Determine the (x, y) coordinate at the center of the cell enclosing the given text.  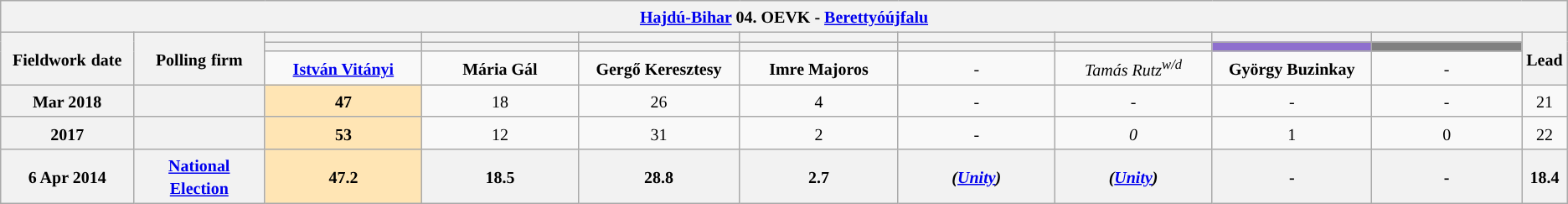
47 (343, 101)
Mar 2018 (67, 101)
22 (1545, 133)
Gergő Keresztesy (658, 68)
18.5 (500, 176)
2.7 (819, 176)
18.4 (1545, 176)
12 (500, 133)
53 (343, 133)
4 (819, 101)
István Vitányi (343, 68)
21 (1545, 101)
2017 (67, 133)
György Buzinkay (1292, 68)
Polling firm (199, 59)
Hajdú-Bihar 04. OEVK - Berettyóújfalu (784, 17)
26 (658, 101)
Imre Majoros (819, 68)
47.2 (343, 176)
1 (1292, 133)
Lead (1545, 59)
Fieldwork date (67, 59)
28.8 (658, 176)
18 (500, 101)
Tamás Rutzw/d (1132, 68)
31 (658, 133)
6 Apr 2014 (67, 176)
2 (819, 133)
Mária Gál (500, 68)
National Election (199, 176)
